Scan for the cell matching the given text and deliver its (X, Y) coordinate at center. 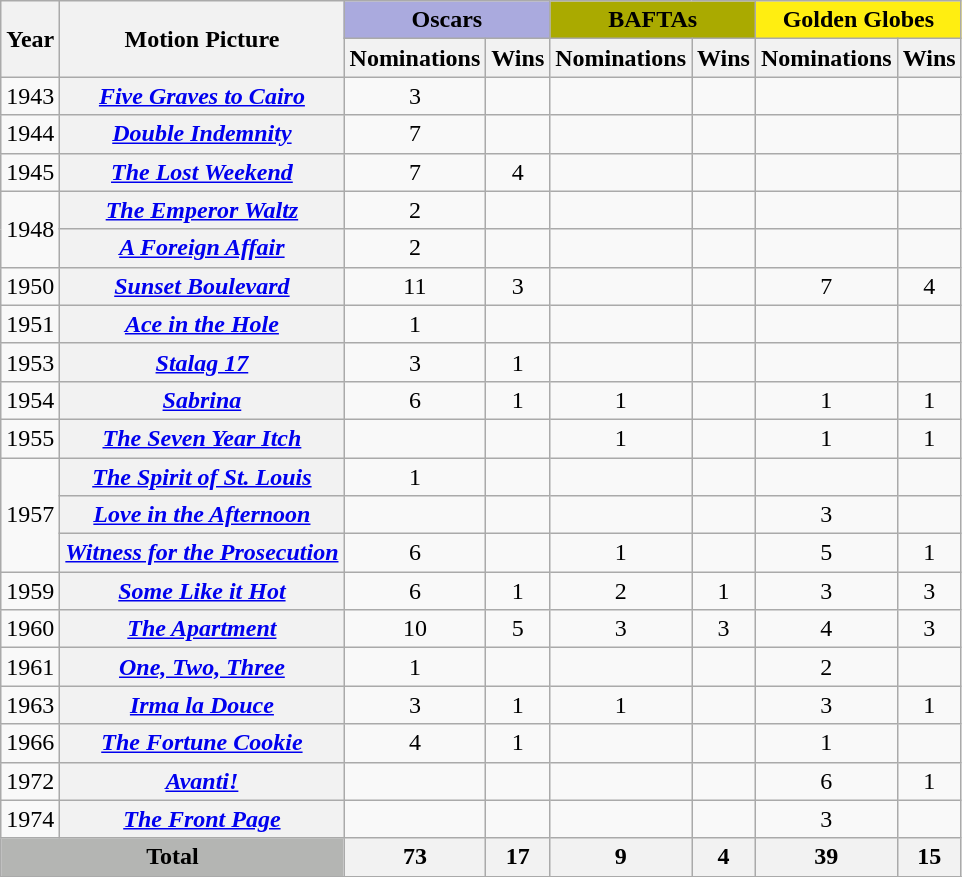
Golden Globes (858, 20)
1961 (30, 667)
17 (518, 857)
Total (172, 857)
Oscars (447, 20)
9 (621, 857)
One, Two, Three (202, 667)
1953 (30, 362)
1963 (30, 705)
Five Graves to Cairo (202, 96)
1972 (30, 781)
Year (30, 39)
Avanti! (202, 781)
1944 (30, 134)
1950 (30, 286)
BAFTAs (653, 20)
1955 (30, 438)
10 (415, 629)
Double Indemnity (202, 134)
1957 (30, 515)
39 (826, 857)
1966 (30, 743)
1945 (30, 172)
1974 (30, 819)
Ace in the Hole (202, 324)
15 (929, 857)
The Front Page (202, 819)
1954 (30, 400)
1951 (30, 324)
1948 (30, 229)
Witness for the Prosecution (202, 553)
The Fortune Cookie (202, 743)
1960 (30, 629)
A Foreign Affair (202, 248)
Irma la Douce (202, 705)
11 (415, 286)
Sunset Boulevard (202, 286)
73 (415, 857)
Love in the Afternoon (202, 515)
The Emperor Waltz (202, 210)
Motion Picture (202, 39)
Stalag 17 (202, 362)
Some Like it Hot (202, 591)
1943 (30, 96)
The Lost Weekend (202, 172)
Sabrina (202, 400)
1959 (30, 591)
The Seven Year Itch (202, 438)
The Apartment (202, 629)
The Spirit of St. Louis (202, 477)
